Search for the cell housing the specified text and yield its (X, Y) center coordinate. 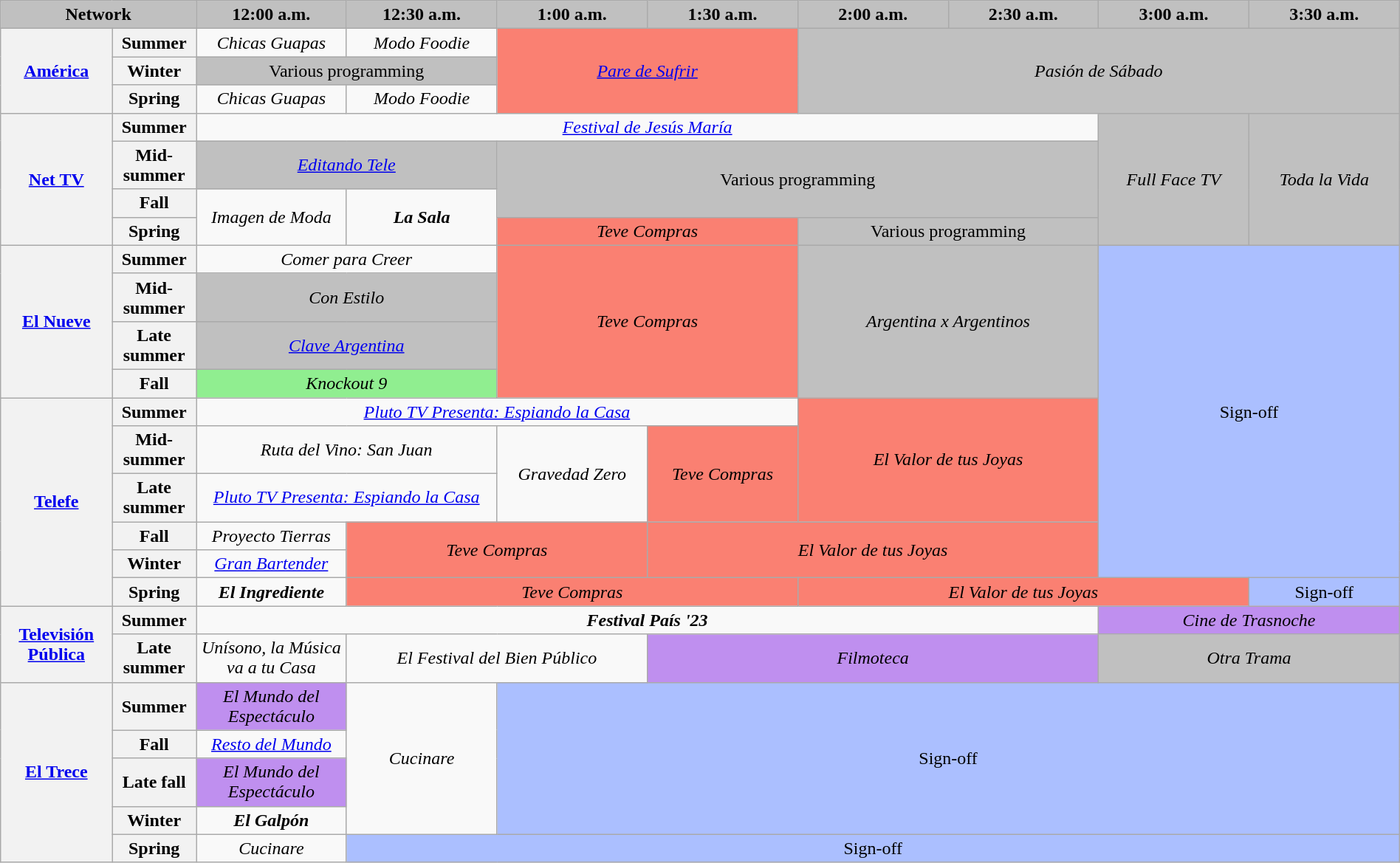
Late fall (154, 783)
Comer para Creer (347, 259)
1:00 a.m. (572, 15)
Full Face TV (1174, 179)
12:00 a.m. (272, 15)
El Nueve (56, 321)
Toda la Vida (1324, 179)
3:00 a.m. (1174, 15)
Gravedad Zero (572, 474)
Festival de Jesús María (648, 127)
El Trece (56, 772)
Telefe (56, 501)
La Sala (422, 217)
Knockout 9 (347, 383)
Unísono, la Música va a tu Casa (272, 659)
América (56, 71)
Argentina x Argentinos (948, 321)
El Galpón (272, 820)
Net TV (56, 179)
Gran Bartender (272, 564)
3:30 a.m. (1324, 15)
Editando Tele (347, 165)
Cine de Trasnoche (1249, 620)
El Ingrediente (272, 592)
2:00 a.m. (873, 15)
Pasión de Sábado (1099, 71)
12:30 a.m. (422, 15)
Network (99, 15)
1:30 a.m. (723, 15)
Con Estilo (347, 297)
Filmoteca (873, 659)
Clave Argentina (347, 345)
Otra Trama (1249, 659)
Ruta del Vino: San Juan (347, 450)
Imagen de Moda (272, 217)
El Festival del Bien Público (496, 659)
Televisión Pública (56, 644)
2:30 a.m. (1023, 15)
Proyecto Tierras (272, 536)
Resto del Mundo (272, 744)
Festival País '23 (648, 620)
Pare de Sufrir (647, 71)
